Locate the cell with the specified text and output its (x, y) center coordinate. 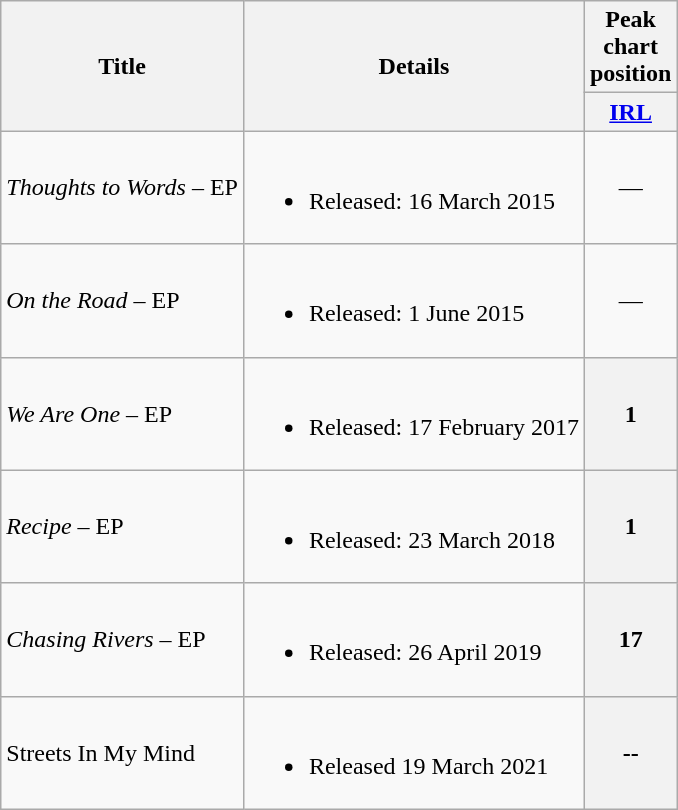
IRL (630, 112)
Title (122, 66)
Peak chart position (630, 47)
Released: 23 March 2018 (414, 526)
Thoughts to Words – EP (122, 188)
Streets In My Mind (122, 752)
Released: 1 June 2015 (414, 300)
-- (630, 752)
Released: 17 February 2017 (414, 414)
On the Road – EP (122, 300)
Released: 16 March 2015 (414, 188)
Details (414, 66)
We Are One – EP (122, 414)
Released 19 March 2021 (414, 752)
17 (630, 640)
Chasing Rivers – EP (122, 640)
Recipe – EP (122, 526)
Released: 26 April 2019 (414, 640)
